Determine the [x, y] coordinate at the center of the cell enclosing the given text.  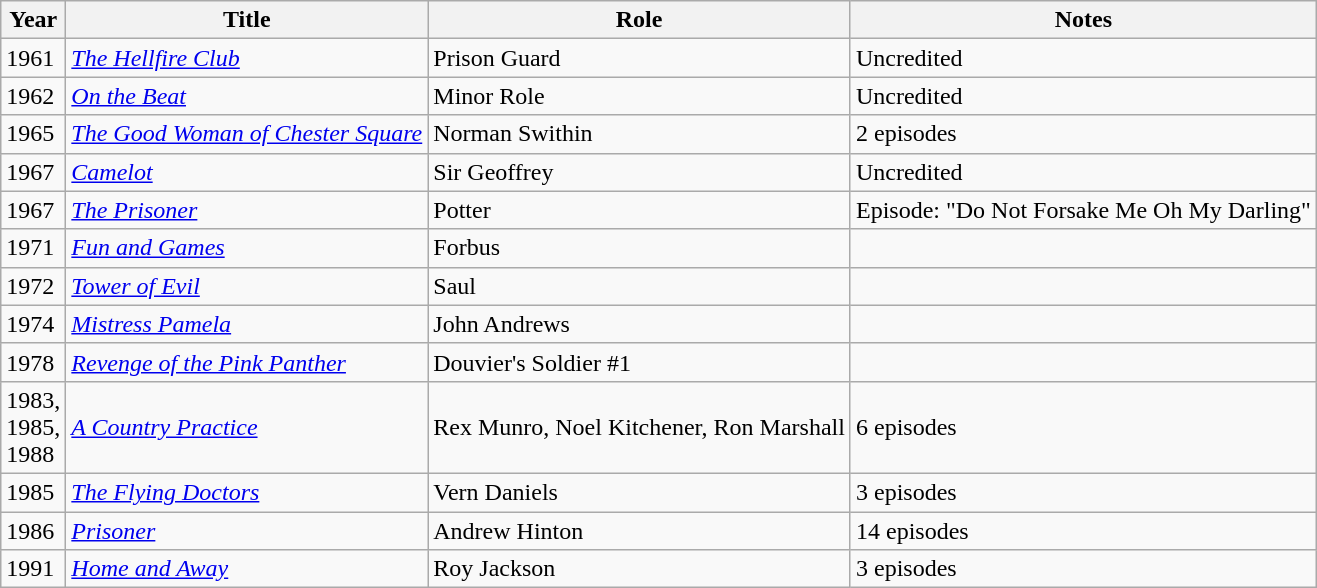
Sir Geoffrey [640, 172]
1985 [34, 492]
Potter [640, 210]
The Flying Doctors [247, 492]
1965 [34, 134]
Home and Away [247, 569]
1971 [34, 248]
1972 [34, 286]
14 episodes [1083, 531]
Role [640, 20]
John Andrews [640, 324]
1983,1985,1988 [34, 427]
Prisoner [247, 531]
6 episodes [1083, 427]
Year [34, 20]
1978 [34, 362]
2 episodes [1083, 134]
Title [247, 20]
Fun and Games [247, 248]
1961 [34, 58]
Mistress Pamela [247, 324]
Tower of Evil [247, 286]
On the Beat [247, 96]
Forbus [640, 248]
A Country Practice [247, 427]
The Hellfire Club [247, 58]
Andrew Hinton [640, 531]
The Prisoner [247, 210]
Douvier's Soldier #1 [640, 362]
Vern Daniels [640, 492]
1962 [34, 96]
1986 [34, 531]
1991 [34, 569]
Revenge of the Pink Panther [247, 362]
Camelot [247, 172]
The Good Woman of Chester Square [247, 134]
Norman Swithin [640, 134]
Notes [1083, 20]
Saul [640, 286]
Prison Guard [640, 58]
Episode: "Do Not Forsake Me Oh My Darling" [1083, 210]
1974 [34, 324]
Minor Role [640, 96]
Roy Jackson [640, 569]
Rex Munro, Noel Kitchener, Ron Marshall [640, 427]
